Detect which cell encompasses the target text, then output its [X, Y] center coordinate. 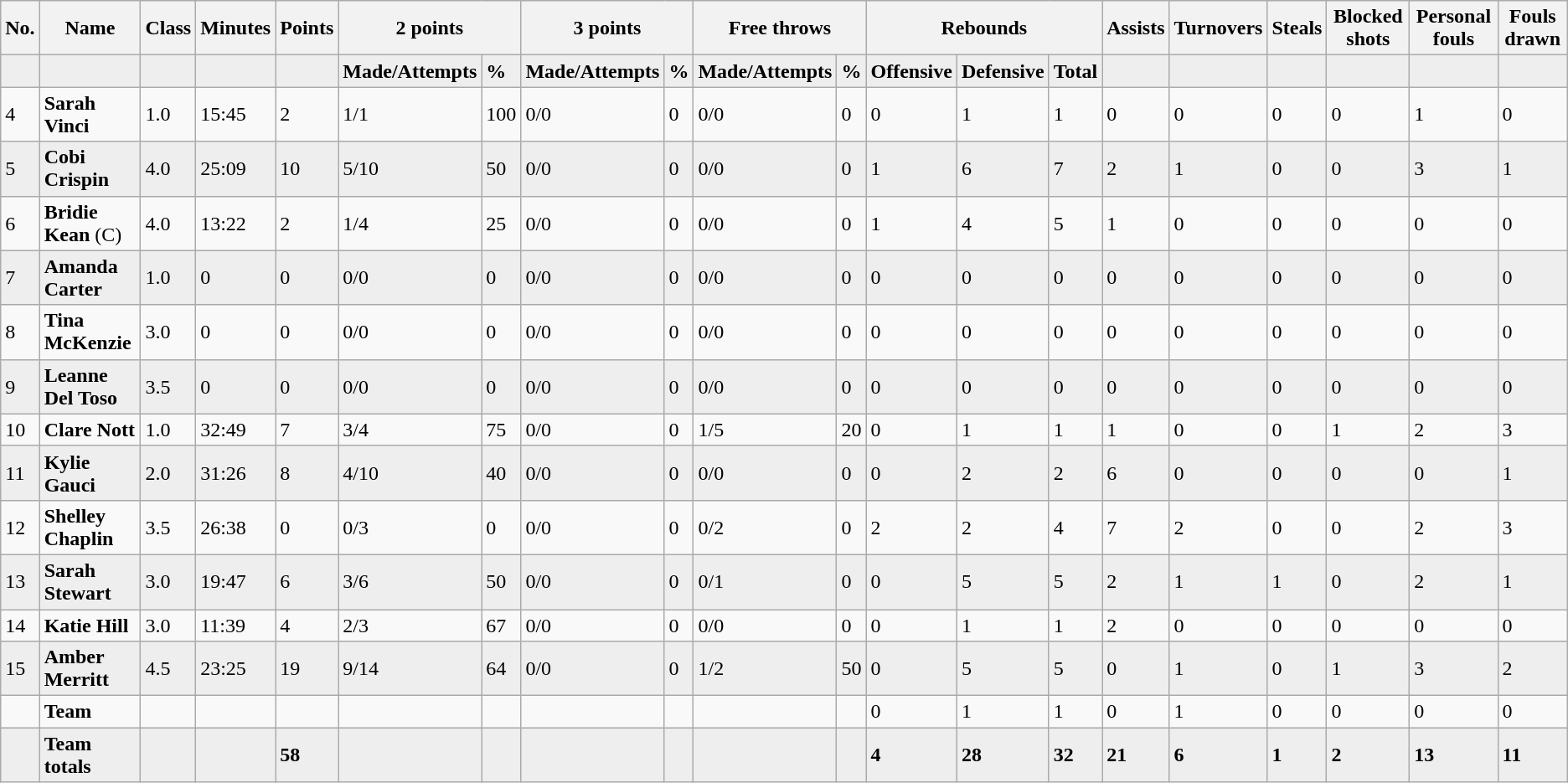
0/1 [766, 581]
23:25 [236, 668]
13:22 [236, 223]
32:49 [236, 430]
Fouls drawn [1533, 28]
Blocked shots [1369, 28]
3/6 [410, 581]
15:45 [236, 114]
Steals [1297, 28]
26:38 [236, 528]
11:39 [236, 626]
Sarah Vinci [90, 114]
Name [90, 28]
Shelley Chaplin [90, 528]
67 [501, 626]
0/2 [766, 528]
1/1 [410, 114]
15 [20, 668]
Sarah Stewart [90, 581]
Free throws [780, 28]
28 [1003, 755]
Class [168, 28]
19 [307, 668]
1/4 [410, 223]
Offensive [911, 71]
Bridie Kean (C) [90, 223]
Rebounds [984, 28]
No. [20, 28]
58 [307, 755]
21 [1136, 755]
3/4 [410, 430]
3 points [607, 28]
2/3 [410, 626]
Personal fouls [1454, 28]
9/14 [410, 668]
25 [501, 223]
Turnovers [1218, 28]
0/3 [410, 528]
4.5 [168, 668]
9 [20, 387]
25:09 [236, 169]
Katie Hill [90, 626]
Amber Merritt [90, 668]
Cobi Crispin [90, 169]
5/10 [410, 169]
100 [501, 114]
2 points [430, 28]
12 [20, 528]
2.0 [168, 472]
64 [501, 668]
31:26 [236, 472]
Total [1075, 71]
Amanda Carter [90, 278]
Clare Nott [90, 430]
75 [501, 430]
14 [20, 626]
Team [90, 712]
Minutes [236, 28]
Kylie Gauci [90, 472]
Team totals [90, 755]
40 [501, 472]
19:47 [236, 581]
Tina McKenzie [90, 332]
1/5 [766, 430]
Defensive [1003, 71]
20 [851, 430]
1/2 [766, 668]
32 [1075, 755]
4/10 [410, 472]
Points [307, 28]
Leanne Del Toso [90, 387]
Assists [1136, 28]
